Scan for the cell matching the given text and deliver its [x, y] coordinate at center. 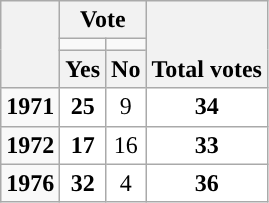
9 [126, 107]
No [126, 69]
Vote [103, 20]
17 [83, 145]
Yes [83, 69]
34 [207, 107]
33 [207, 145]
16 [126, 145]
Total votes [207, 44]
32 [83, 183]
4 [126, 183]
1976 [30, 183]
1972 [30, 145]
25 [83, 107]
1971 [30, 107]
36 [207, 183]
